Locate the cell with the specified text and output its (X, Y) center coordinate. 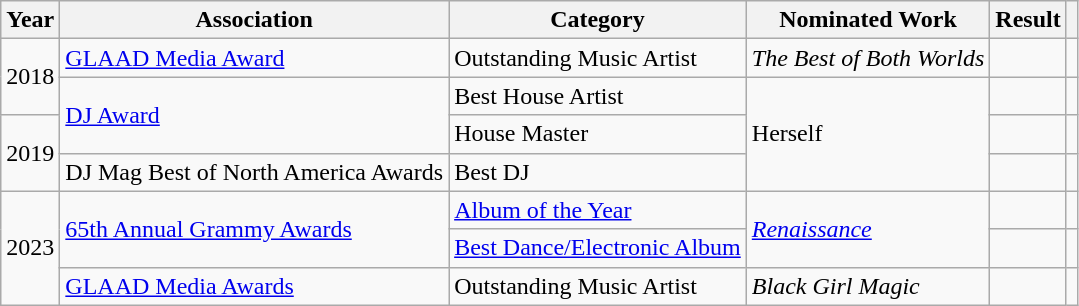
Best Dance/Electronic Album (598, 248)
2018 (30, 77)
65th Annual Grammy Awards (254, 229)
DJ Award (254, 115)
GLAAD Media Award (254, 58)
GLAAD Media Awards (254, 286)
Herself (868, 134)
Renaissance (868, 229)
Result (1028, 20)
DJ Mag Best of North America Awards (254, 172)
Association (254, 20)
2019 (30, 153)
Nominated Work (868, 20)
House Master (598, 134)
Category (598, 20)
Best DJ (598, 172)
Black Girl Magic (868, 286)
Best House Artist (598, 96)
The Best of Both Worlds (868, 58)
2023 (30, 248)
Year (30, 20)
Album of the Year (598, 210)
